Scan for the cell matching the given text and deliver its (x, y) coordinate at center. 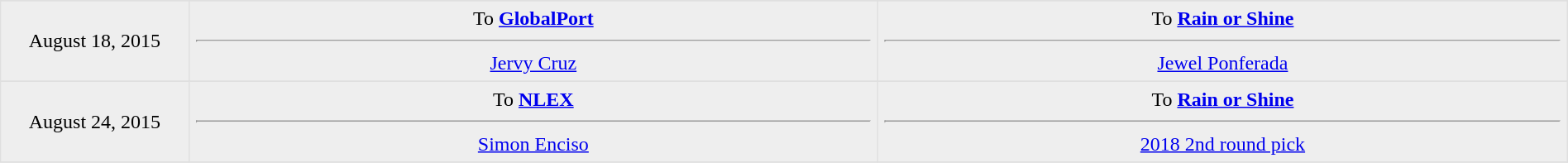
To NLEX Simon Enciso (533, 122)
August 18, 2015 (94, 41)
To GlobalPort Jervy Cruz (533, 41)
To Rain or ShineJewel Ponferada (1223, 41)
To Rain or Shine2018 2nd round pick (1223, 122)
August 24, 2015 (94, 122)
